Return the (X, Y) coordinate for the center point of the cell that contains the specified text.  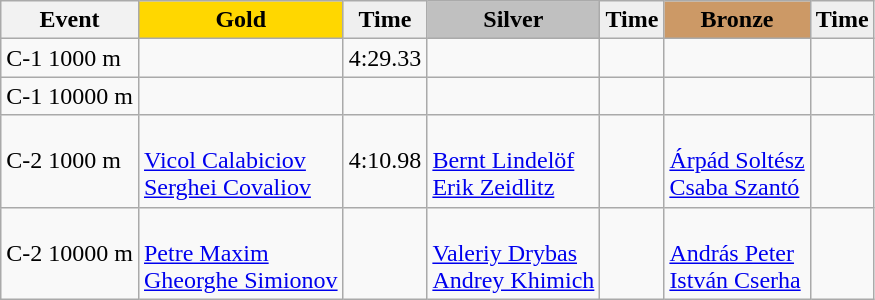
Petre MaximGheorghe Simionov (240, 253)
C-1 1000 m (70, 58)
Gold (240, 20)
4:29.33 (385, 58)
Vicol CalabiciovSerghei Covaliov (240, 161)
Bernt LindelöfErik Zeidlitz (514, 161)
C-2 10000 m (70, 253)
Bronze (737, 20)
Árpád SoltészCsaba Szantó (737, 161)
4:10.98 (385, 161)
Valeriy DrybasAndrey Khimich (514, 253)
András PeterIstván Cserha (737, 253)
Silver (514, 20)
Event (70, 20)
C-2 1000 m (70, 161)
C-1 10000 m (70, 96)
